Return the (X, Y) coordinate for the center point of the cell that contains the specified text.  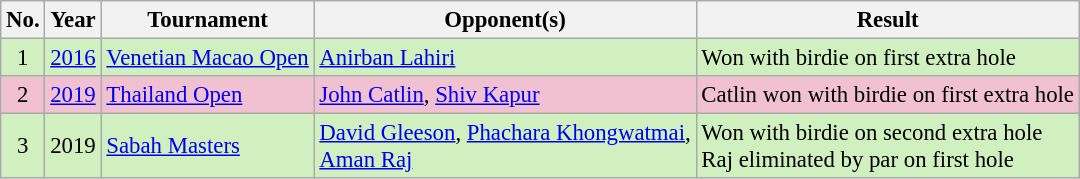
David Gleeson, Phachara Khongwatmai, Aman Raj (505, 146)
Venetian Macao Open (208, 58)
1 (23, 58)
2016 (73, 58)
Sabah Masters (208, 146)
Won with birdie on first extra hole (888, 58)
Won with birdie on second extra holeRaj eliminated by par on first hole (888, 146)
Result (888, 20)
Tournament (208, 20)
Anirban Lahiri (505, 58)
Catlin won with birdie on first extra hole (888, 95)
Thailand Open (208, 95)
3 (23, 146)
John Catlin, Shiv Kapur (505, 95)
Opponent(s) (505, 20)
2 (23, 95)
Year (73, 20)
No. (23, 20)
